For the text-containing cell, return its midpoint in [x, y] coordinate format. 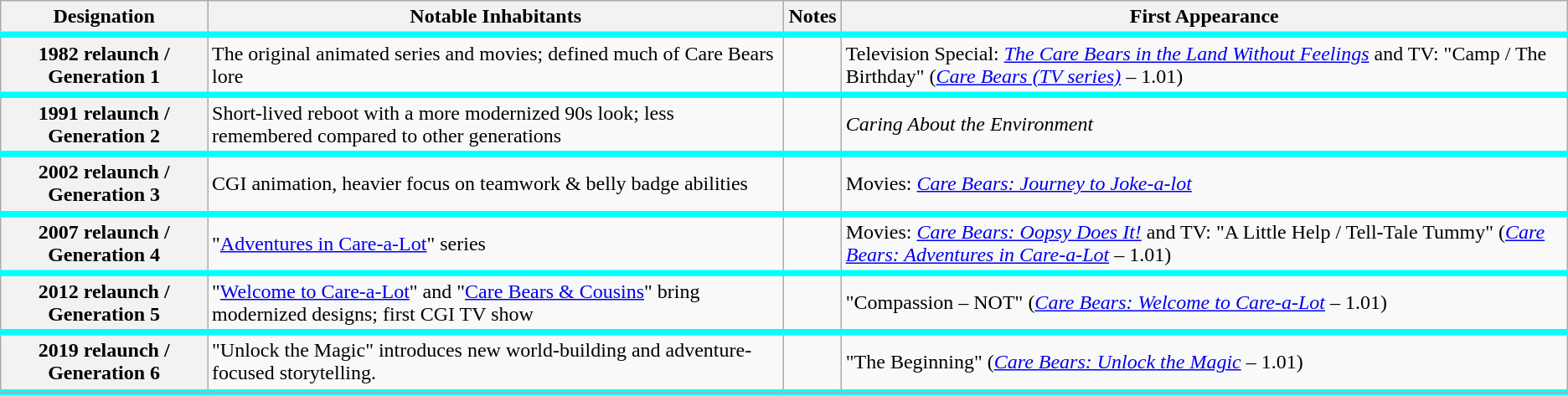
Movies: Care Bears: Journey to Joke-a-lot [1204, 184]
First Appearance [1204, 18]
2002 relaunch / Generation 3 [104, 184]
2019 relaunch / Generation 6 [104, 362]
Designation [104, 18]
2007 relaunch / Generation 4 [104, 243]
"Compassion – NOT" (Care Bears: Welcome to Care-a-Lot – 1.01) [1204, 303]
Caring About the Environment [1204, 124]
1982 relaunch / Generation 1 [104, 65]
Notes [812, 18]
1991 relaunch / Generation 2 [104, 124]
Television Special: The Care Bears in the Land Without Feelings and TV: "Camp / The Birthday" (Care Bears (TV series) – 1.01) [1204, 65]
The original animated series and movies; defined much of Care Bears lore [496, 65]
2012 relaunch / Generation 5 [104, 303]
Notable Inhabitants [496, 18]
"Unlock the Magic" introduces new world-building and adventure-focused storytelling. [496, 362]
CGI animation, heavier focus on teamwork & belly badge abilities [496, 184]
Movies: Care Bears: Oopsy Does It! and TV: "A Little Help / Tell-Tale Tummy" (Care Bears: Adventures in Care-a-Lot – 1.01) [1204, 243]
Short-lived reboot with a more modernized 90s look; less remembered compared to other generations [496, 124]
"Adventures in Care-a-Lot" series [496, 243]
"The Beginning" (Care Bears: Unlock the Magic – 1.01) [1204, 362]
"Welcome to Care-a-Lot" and "Care Bears & Cousins" bring modernized designs; first CGI TV show [496, 303]
